Scan for the cell matching the given text and deliver its (X, Y) coordinate at center. 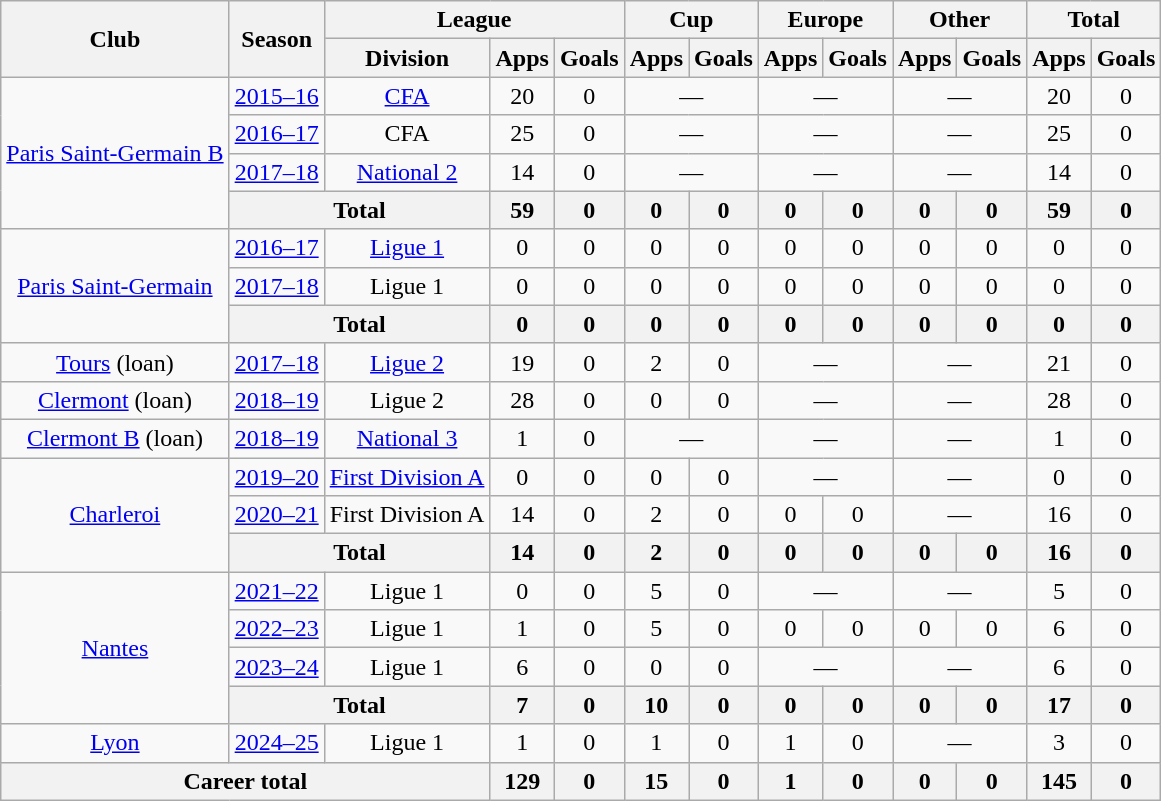
2023–24 (276, 667)
Paris Saint-Germain (115, 286)
National 3 (407, 438)
129 (522, 781)
19 (522, 362)
Club (115, 39)
Europe (825, 20)
2020–21 (276, 515)
National 2 (407, 172)
17 (1059, 705)
Division (407, 58)
Clermont (loan) (115, 400)
2015–16 (276, 96)
Lyon (115, 743)
7 (522, 705)
Career total (246, 781)
Season (276, 39)
Paris Saint-Germain B (115, 153)
Clermont B (loan) (115, 438)
145 (1059, 781)
10 (656, 705)
21 (1059, 362)
15 (656, 781)
3 (1059, 743)
2024–25 (276, 743)
Nantes (115, 648)
2021–22 (276, 591)
Charleroi (115, 515)
Cup (691, 20)
Other (959, 20)
Tours (loan) (115, 362)
2019–20 (276, 477)
League (474, 20)
2022–23 (276, 629)
